Scan for the cell matching the given text and deliver its (x, y) coordinate at center. 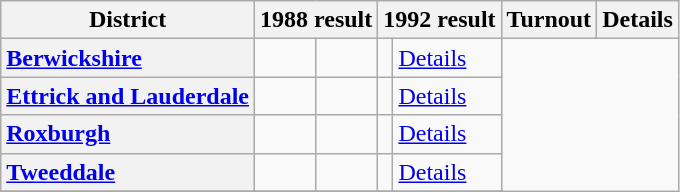
Berwickshire (128, 58)
1992 result (440, 20)
Turnout (549, 20)
Ettrick and Lauderdale (128, 96)
Roxburgh (128, 134)
District (128, 20)
Tweeddale (128, 172)
1988 result (316, 20)
